Extract the (x, y) coordinate from the center of the cell holding the provided text.  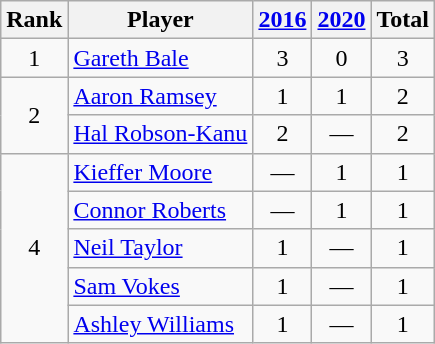
Kieffer Moore (160, 172)
Connor Roberts (160, 210)
Total (403, 20)
0 (342, 58)
Rank (34, 20)
Sam Vokes (160, 286)
Player (160, 20)
Aaron Ramsey (160, 96)
2020 (342, 20)
Gareth Bale (160, 58)
Neil Taylor (160, 248)
2016 (282, 20)
Hal Robson-Kanu (160, 134)
4 (34, 248)
Ashley Williams (160, 324)
